Find where the given text appears and provide that cell's center as (X, Y) coordinate. 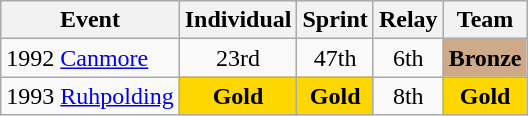
8th (408, 96)
Team (485, 20)
Bronze (485, 58)
Relay (408, 20)
47th (335, 58)
Event (90, 20)
1992 Canmore (90, 58)
Sprint (335, 20)
Individual (238, 20)
23rd (238, 58)
6th (408, 58)
1993 Ruhpolding (90, 96)
